Extract the (X, Y) coordinate from the center of the cell holding the provided text.  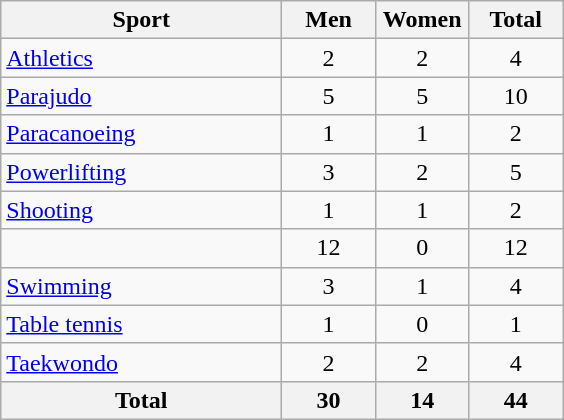
Table tennis (142, 324)
Taekwondo (142, 362)
30 (329, 400)
Athletics (142, 58)
Parajudo (142, 96)
Paracanoeing (142, 134)
Sport (142, 20)
14 (422, 400)
Men (329, 20)
Shooting (142, 210)
Powerlifting (142, 172)
Swimming (142, 286)
10 (516, 96)
44 (516, 400)
Women (422, 20)
